Detect which cell encompasses the target text, then output its [X, Y] center coordinate. 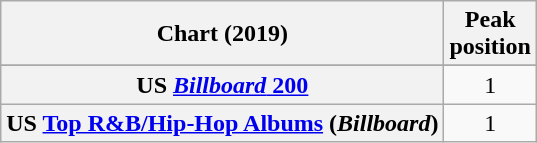
US Top R&B/Hip-Hop Albums (Billboard) [222, 123]
US Billboard 200 [222, 85]
Chart (2019) [222, 34]
Peakposition [490, 34]
